Return [X, Y] of the center of cell containing provided text 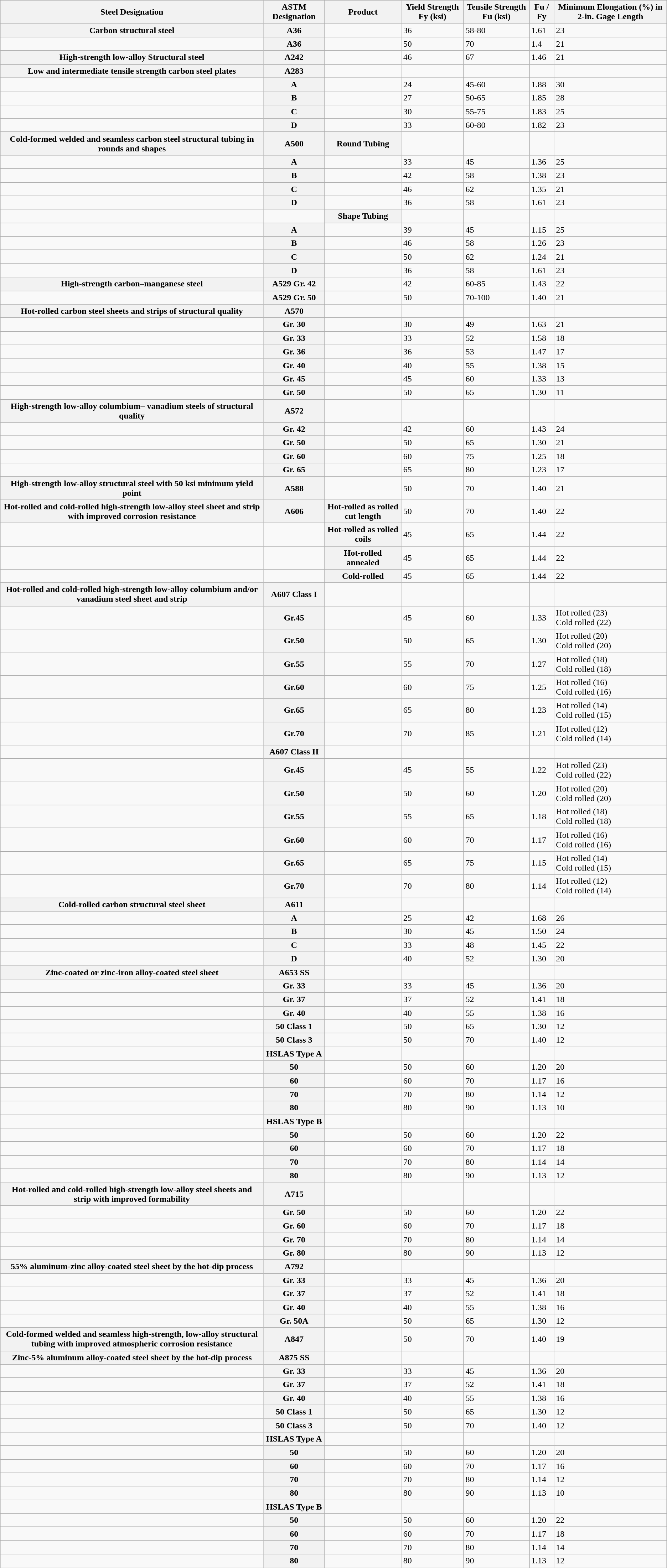
Zinc-coated or zinc-iron alloy-coated steel sheet [132, 972]
High-strength low-alloy structural steel with 50 ksi minimum yield point [132, 488]
A715 [294, 1194]
1.45 [542, 945]
1.82 [542, 125]
70-100 [497, 297]
60-85 [497, 284]
A611 [294, 904]
A529 Gr. 42 [294, 284]
50-65 [497, 98]
Product [363, 12]
Hot-rolled as rolled cut length [363, 512]
A588 [294, 488]
53 [497, 352]
1.47 [542, 352]
A653 SS [294, 972]
Cold-rolled [363, 576]
55% aluminum-zinc alloy-coated steel sheet by the hot-dip process [132, 1267]
1.27 [542, 664]
15 [610, 365]
Gr. 50A [294, 1321]
Hot-rolled annealed [363, 558]
28 [610, 98]
Fu / Fy [542, 12]
39 [433, 230]
1.46 [542, 57]
1.50 [542, 931]
High-strength low-alloy Structural steel [132, 57]
A792 [294, 1267]
55-75 [497, 111]
Gr. 80 [294, 1253]
Hot-rolled and cold-rolled high-strength low-alloy columbium and/or vanadium steel sheet and strip [132, 594]
13 [610, 379]
1.88 [542, 84]
Gr. 42 [294, 429]
Carbon structural steel [132, 30]
67 [497, 57]
Steel Designation [132, 12]
Cold-formed welded and seamless high-strength, low-alloy structural tubing with improved atmospheric corrosion resistance [132, 1339]
27 [433, 98]
Hot-rolled carbon steel sheets and strips of structural quality [132, 311]
1.21 [542, 733]
1.68 [542, 918]
Low and intermediate tensile strength carbon steel plates [132, 71]
Gr. 36 [294, 352]
Shape Tubing [363, 216]
26 [610, 918]
A242 [294, 57]
Hot-rolled and cold-rolled high-strength low-alloy steel sheets and strip with improved formability [132, 1194]
Cold-rolled carbon structural steel sheet [132, 904]
Gr. 70 [294, 1239]
11 [610, 392]
Minimum Elongation (%) in 2-in. Gage Length [610, 12]
60-80 [497, 125]
Gr. 45 [294, 379]
ASTM Designation [294, 12]
A500 [294, 143]
1.35 [542, 189]
A607 Class I [294, 594]
49 [497, 324]
Cold-formed welded and seamless carbon steel structural tubing in rounds and shapes [132, 143]
A572 [294, 410]
1.26 [542, 243]
58-80 [497, 30]
High-strength low-alloy columbium– vanadium steels of structural quality [132, 410]
Yield Strength Fy (ksi) [433, 12]
48 [497, 945]
19 [610, 1339]
Tensile Strength Fu (ksi) [497, 12]
A875 SS [294, 1357]
1.4 [542, 44]
A283 [294, 71]
1.22 [542, 770]
1.83 [542, 111]
A570 [294, 311]
A847 [294, 1339]
Zinc-5% aluminum alloy-coated steel sheet by the hot-dip process [132, 1357]
1.18 [542, 816]
A607 Class II [294, 752]
1.85 [542, 98]
Hot-rolled and cold-rolled high-strength low-alloy steel sheet and strip with improved corrosion resistance [132, 512]
A606 [294, 512]
1.58 [542, 338]
Gr. 65 [294, 470]
Gr. 30 [294, 324]
1.24 [542, 257]
1.63 [542, 324]
85 [497, 733]
A529 Gr. 50 [294, 297]
Round Tubing [363, 143]
High-strength carbon–manganese steel [132, 284]
Hot-rolled as rolled coils [363, 534]
45-60 [497, 84]
